Locate the cell with the specified text and output its [X, Y] center coordinate. 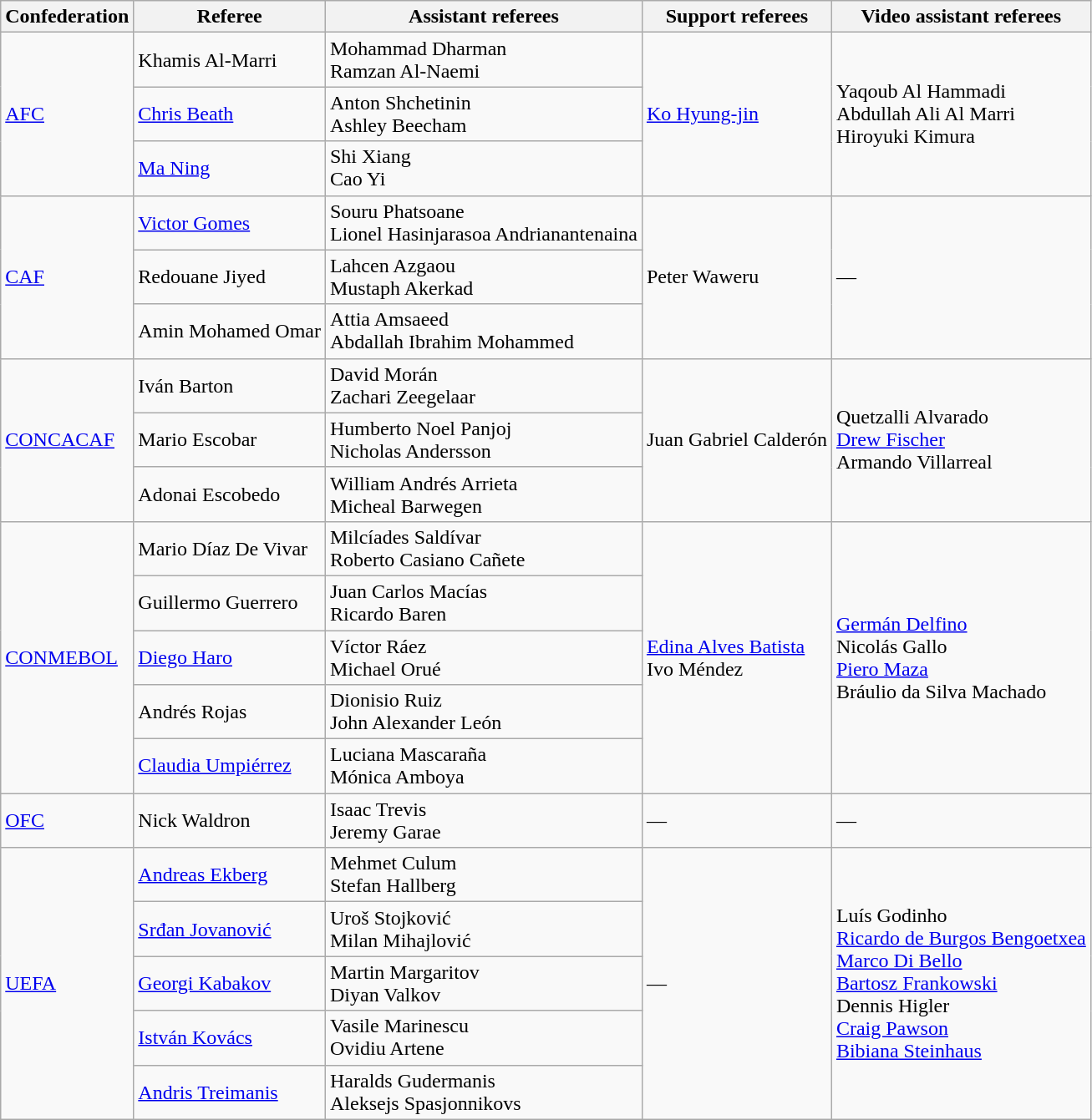
William Andrés Arrieta Micheal Barwegen [483, 494]
Shi Xiang Cao Yi [483, 169]
Víctor Ráez Michael Orué [483, 656]
Mohammad Dharman Ramzan Al-Naemi [483, 60]
CONCACAF [67, 439]
Edina Alves Batista Ivo Méndez [737, 656]
Georgi Kabakov [230, 984]
Diego Haro [230, 656]
Yaqoub Al Hammadi Abdullah Ali Al Marri Hiroyuki Kimura [961, 114]
Anton Shchetinin Ashley Beecham [483, 114]
István Kovács [230, 1037]
Peter Waweru [737, 277]
CONMEBOL [67, 656]
Isaac Trevis Jeremy Garae [483, 820]
Redouane Jiyed [230, 277]
Ma Ning [230, 169]
Claudia Umpiérrez [230, 767]
Quetzalli Alvarado Drew Fischer Armando Villarreal [961, 439]
Confederation [67, 17]
Khamis Al-Marri [230, 60]
Srđan Jovanović [230, 929]
Iván Barton [230, 386]
Chris Beath [230, 114]
David Morán Zachari Zeegelaar [483, 386]
Vasile Marinescu Ovidiu Artene [483, 1037]
Juan Carlos Macías Ricardo Baren [483, 603]
Attia Amsaeed Abdallah Ibrahim Mohammed [483, 331]
Luciana Mascaraña Mónica Amboya [483, 767]
Germán Delfino Nicolás Gallo Piero Maza Bráulio da Silva Machado [961, 656]
Referee [230, 17]
Milcíades Saldívar Roberto Casiano Cañete [483, 548]
Support referees [737, 17]
Luís Godinho Ricardo de Burgos Bengoetxea Marco Di Bello Bartosz Frankowski Dennis Higler Craig Pawson Bibiana Steinhaus [961, 984]
Uroš Stojković Milan Mihajlović [483, 929]
Juan Gabriel Calderón [737, 439]
Andrés Rojas [230, 712]
Guillermo Guerrero [230, 603]
Souru Phatsoane Lionel Hasinjarasoa Andrianantenaina [483, 222]
CAF [67, 277]
Mehmet Culum Stefan Hallberg [483, 875]
Martin Margaritov Diyan Valkov [483, 984]
Victor Gomes [230, 222]
Humberto Noel Panjoj Nicholas Andersson [483, 439]
Andris Treimanis [230, 1092]
Adonai Escobedo [230, 494]
Amin Mohamed Omar [230, 331]
Video assistant referees [961, 17]
Dionisio Ruiz John Alexander León [483, 712]
Andreas Ekberg [230, 875]
Mario Escobar [230, 439]
Lahcen Azgaou Mustaph Akerkad [483, 277]
Ko Hyung-jin [737, 114]
Mario Díaz De Vivar [230, 548]
Assistant referees [483, 17]
AFC [67, 114]
UEFA [67, 984]
OFC [67, 820]
Nick Waldron [230, 820]
Haralds Gudermanis Aleksejs Spasjonnikovs [483, 1092]
